Pinpoint the cell where the given text exists, returning its (X, Y) midpoint coordinate. 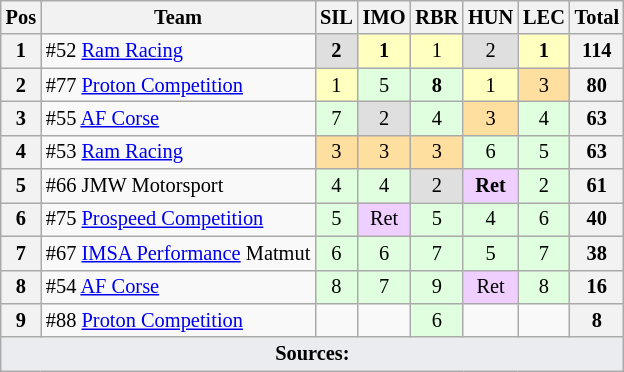
#53 Ram Racing (178, 152)
#77 Proton Competition (178, 85)
#75 Prospeed Competition (178, 219)
#67 IMSA Performance Matmut (178, 253)
RBR (436, 17)
SIL (336, 17)
114 (597, 51)
61 (597, 186)
80 (597, 85)
#54 AF Corse (178, 287)
Sources: (312, 354)
#66 JMW Motorsport (178, 186)
IMO (384, 17)
Total (597, 17)
38 (597, 253)
#52 Ram Racing (178, 51)
40 (597, 219)
#55 AF Corse (178, 118)
#88 Proton Competition (178, 320)
Pos (21, 17)
16 (597, 287)
HUN (490, 17)
LEC (544, 17)
Team (178, 17)
